Find where the given text appears and provide that cell's center as (X, Y) coordinate. 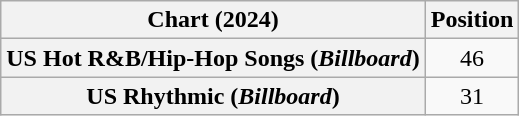
Chart (2024) (213, 20)
US Rhythmic (Billboard) (213, 96)
Position (472, 20)
31 (472, 96)
46 (472, 58)
US Hot R&B/Hip-Hop Songs (Billboard) (213, 58)
